Detect which cell encompasses the target text, then output its [X, Y] center coordinate. 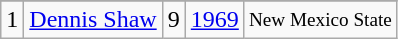
1 [12, 20]
Dennis Shaw [93, 20]
New Mexico State [320, 20]
9 [174, 20]
1969 [214, 20]
